Return (X, Y) of the center of cell containing provided text 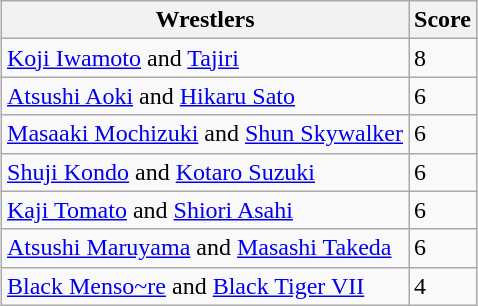
Kaji Tomato and Shiori Asahi (206, 210)
Koji Iwamoto and Tajiri (206, 58)
Wrestlers (206, 20)
Atsushi Aoki and Hikaru Sato (206, 96)
Shuji Kondo and Kotaro Suzuki (206, 172)
4 (443, 286)
Black Menso~re and Black Tiger VII (206, 286)
Masaaki Mochizuki and Shun Skywalker (206, 134)
Atsushi Maruyama and Masashi Takeda (206, 248)
8 (443, 58)
Score (443, 20)
